Search for the cell housing the specified text and yield its (x, y) center coordinate. 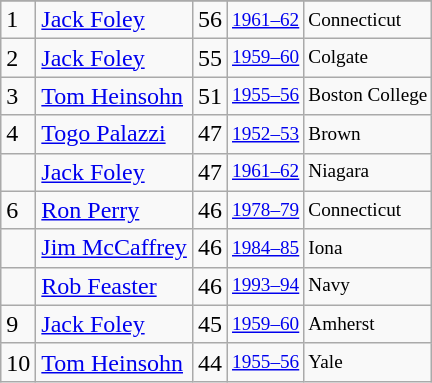
1993–94 (265, 286)
Boston College (368, 96)
2 (18, 58)
Togo Palazzi (114, 134)
6 (18, 210)
4 (18, 134)
Ron Perry (114, 210)
55 (210, 58)
Colgate (368, 58)
44 (210, 362)
Brown (368, 134)
Niagara (368, 172)
Jim McCaffrey (114, 248)
1952–53 (265, 134)
Rob Feaster (114, 286)
Amherst (368, 324)
9 (18, 324)
3 (18, 96)
10 (18, 362)
56 (210, 20)
1 (18, 20)
1978–79 (265, 210)
Iona (368, 248)
1984–85 (265, 248)
Navy (368, 286)
Yale (368, 362)
45 (210, 324)
51 (210, 96)
